Search for the cell housing the specified text and yield its [x, y] center coordinate. 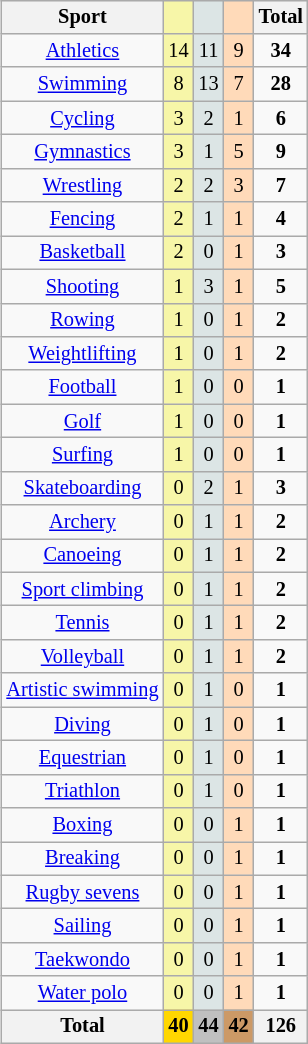
Tennis [82, 623]
Canoeing [82, 556]
Football [82, 387]
Boxing [82, 825]
Breaking [82, 859]
11 [209, 51]
Artistic swimming [82, 690]
Gymnastics [82, 152]
Triathlon [82, 791]
Basketball [82, 253]
Athletics [82, 51]
Rowing [82, 320]
Sailing [82, 926]
Rugby sevens [82, 892]
Volleyball [82, 657]
4 [281, 219]
14 [178, 51]
Shooting [82, 286]
40 [178, 1027]
126 [281, 1027]
Golf [82, 421]
Sport [82, 17]
Taekwondo [82, 960]
Cycling [82, 118]
Fencing [82, 219]
Weightlifting [82, 354]
Surfing [82, 455]
Equestrian [82, 758]
Skateboarding [82, 488]
42 [239, 1027]
8 [178, 84]
Swimming [82, 84]
44 [209, 1027]
Archery [82, 522]
28 [281, 84]
Sport climbing [82, 589]
34 [281, 51]
13 [209, 84]
Diving [82, 724]
Wrestling [82, 185]
6 [281, 118]
Water polo [82, 993]
